From the cell containing the given text, extract its center point as [x, y] coordinate. 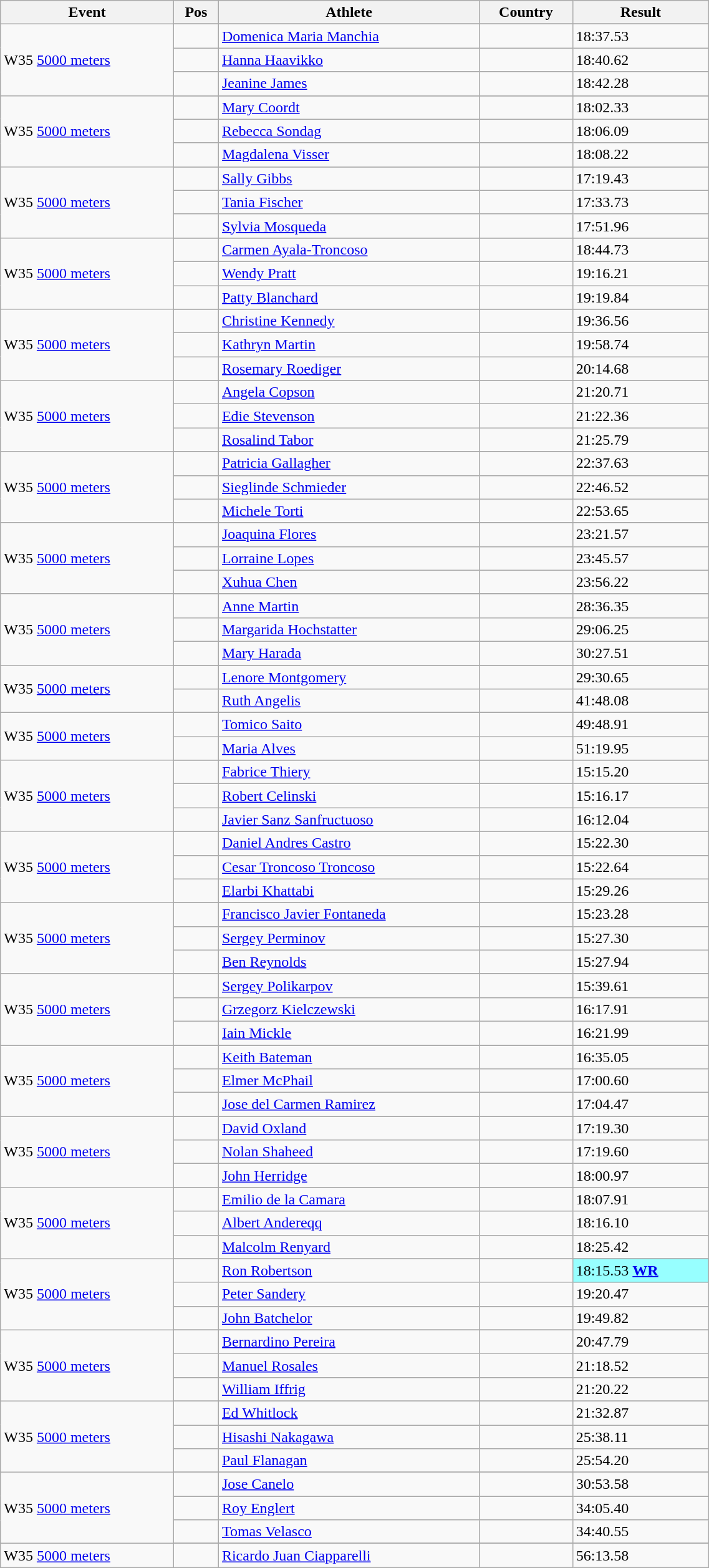
56:13.58 [641, 1556]
Pos [196, 12]
18:02.33 [641, 107]
Sally Gibbs [349, 178]
21:20.22 [641, 1389]
Jose del Carmen Ramirez [349, 1105]
Rebecca Sondag [349, 131]
17:33.73 [641, 202]
15:39.61 [641, 985]
William Iffrig [349, 1389]
51:19.95 [641, 748]
Lenore Montgomery [349, 677]
18:40.62 [641, 60]
16:17.91 [641, 1009]
28:36.35 [641, 606]
16:35.05 [641, 1057]
Iain Mickle [349, 1033]
Rosemary Roediger [349, 369]
Maria Alves [349, 748]
Peter Sandery [349, 1294]
34:40.55 [641, 1532]
15:16.17 [641, 796]
Grzegorz Kielczewski [349, 1009]
Hisashi Nakagawa [349, 1436]
Emilio de la Camara [349, 1199]
29:30.65 [641, 677]
15:15.20 [641, 772]
Christine Kennedy [349, 321]
19:49.82 [641, 1318]
19:58.74 [641, 345]
15:27.30 [641, 938]
Result [641, 12]
Francisco Javier Fontaneda [349, 914]
Ruth Angelis [349, 701]
Wendy Pratt [349, 273]
John Batchelor [349, 1318]
John Herridge [349, 1176]
Elmer McPhail [349, 1081]
Margarida Hochstatter [349, 629]
21:32.87 [641, 1413]
17:19.43 [641, 178]
18:06.09 [641, 131]
Mary Harada [349, 653]
41:48.08 [641, 701]
Tomas Velasco [349, 1532]
22:46.52 [641, 487]
Xuhua Chen [349, 582]
Daniel Andres Castro [349, 843]
Paul Flanagan [349, 1461]
23:21.57 [641, 535]
18:16.10 [641, 1223]
17:04.47 [641, 1105]
Sieglinde Schmieder [349, 487]
Domenica Maria Manchia [349, 36]
Sergey Perminov [349, 938]
Anne Martin [349, 606]
Malcolm Renyard [349, 1247]
21:22.36 [641, 416]
Athlete [349, 12]
30:27.51 [641, 653]
22:53.65 [641, 511]
Manuel Rosales [349, 1365]
Mary Coordt [349, 107]
David Oxland [349, 1128]
16:12.04 [641, 820]
Ricardo Juan Ciapparelli [349, 1556]
18:42.28 [641, 84]
Ron Robertson [349, 1270]
18:44.73 [641, 249]
17:51.96 [641, 226]
Fabrice Thiery [349, 772]
34:05.40 [641, 1508]
23:45.57 [641, 558]
Sylvia Mosqueda [349, 226]
Sergey Polikarpov [349, 985]
17:19.30 [641, 1128]
Keith Bateman [349, 1057]
21:18.52 [641, 1365]
25:38.11 [641, 1436]
Cesar Troncoso Troncoso [349, 867]
15:22.30 [641, 843]
Jose Canelo [349, 1484]
Ben Reynolds [349, 962]
Country [526, 12]
Event [87, 12]
15:29.26 [641, 891]
19:16.21 [641, 273]
Angela Copson [349, 392]
21:20.71 [641, 392]
Robert Celinski [349, 796]
Magdalena Visser [349, 155]
Hanna Haavikko [349, 60]
Carmen Ayala-Troncoso [349, 249]
19:20.47 [641, 1294]
Joaquina Flores [349, 535]
Bernardino Pereira [349, 1342]
19:19.84 [641, 298]
25:54.20 [641, 1461]
16:21.99 [641, 1033]
18:08.22 [641, 155]
Tomico Saito [349, 725]
29:06.25 [641, 629]
Javier Sanz Sanfructuoso [349, 820]
19:36.56 [641, 321]
18:25.42 [641, 1247]
18:07.91 [641, 1199]
30:53.58 [641, 1484]
Nolan Shaheed [349, 1152]
Ed Whitlock [349, 1413]
15:27.94 [641, 962]
49:48.91 [641, 725]
22:37.63 [641, 463]
Patricia Gallagher [349, 463]
Patty Blanchard [349, 298]
17:00.60 [641, 1081]
15:23.28 [641, 914]
23:56.22 [641, 582]
18:00.97 [641, 1176]
17:19.60 [641, 1152]
15:22.64 [641, 867]
Lorraine Lopes [349, 558]
Albert Andereqq [349, 1223]
18:37.53 [641, 36]
20:14.68 [641, 369]
Edie Stevenson [349, 416]
21:25.79 [641, 440]
Elarbi Khattabi [349, 891]
Jeanine James [349, 84]
18:15.53 WR [641, 1270]
Rosalind Tabor [349, 440]
Tania Fischer [349, 202]
Michele Torti [349, 511]
Kathryn Martin [349, 345]
Roy Englert [349, 1508]
20:47.79 [641, 1342]
